Locate the cell with the specified text and output its [x, y] center coordinate. 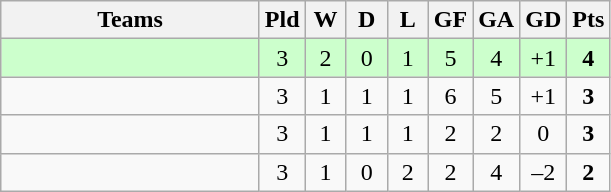
Pts [588, 20]
Pld [282, 20]
GF [450, 20]
–2 [544, 172]
GD [544, 20]
D [366, 20]
Teams [130, 20]
6 [450, 96]
L [408, 20]
W [326, 20]
GA [496, 20]
